Output the [x, y] coordinate of the center of the cell containing the given text.  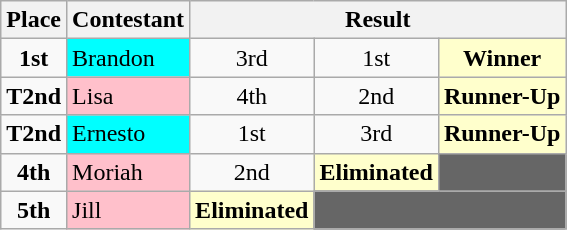
Lisa [128, 96]
Contestant [128, 20]
Brandon [128, 58]
Result [378, 20]
Place [34, 20]
Ernesto [128, 134]
Moriah [128, 172]
Jill [128, 210]
5th [34, 210]
Winner [502, 58]
